Detect which cell encompasses the target text, then output its [X, Y] center coordinate. 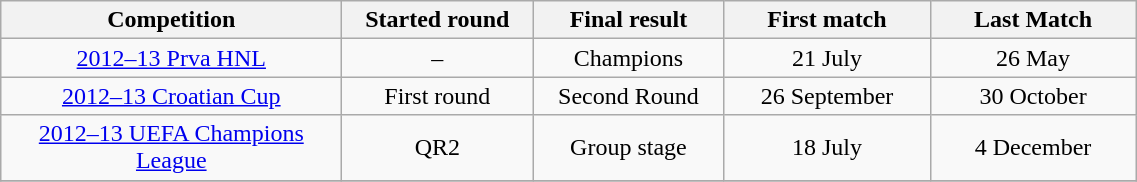
– [438, 58]
4 December [1033, 148]
21 July [827, 58]
Group stage [628, 148]
First round [438, 96]
Second Round [628, 96]
26 September [827, 96]
First match [827, 20]
18 July [827, 148]
2012–13 Croatian Cup [172, 96]
2012–13 UEFA Champions League [172, 148]
Competition [172, 20]
Final result [628, 20]
30 October [1033, 96]
Started round [438, 20]
Champions [628, 58]
QR2 [438, 148]
2012–13 Prva HNL [172, 58]
Last Match [1033, 20]
26 May [1033, 58]
